Search for the cell housing the specified text and yield its (x, y) center coordinate. 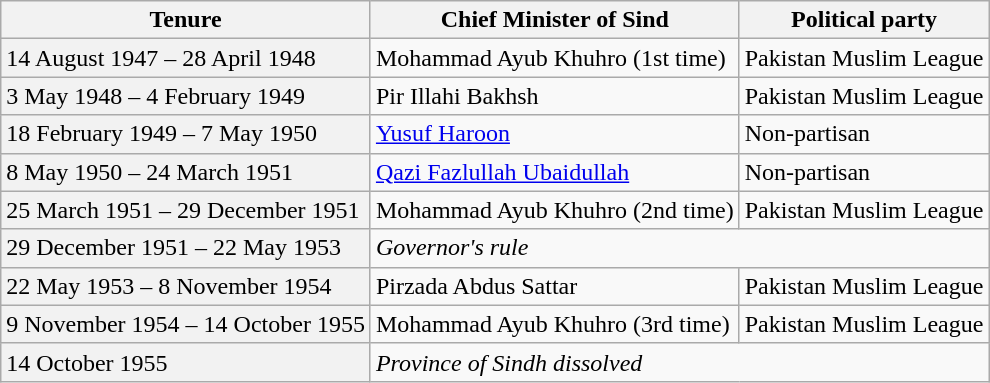
9 November 1954 – 14 October 1955 (186, 324)
3 May 1948 – 4 February 1949 (186, 96)
Tenure (186, 20)
14 October 1955 (186, 362)
Political party (864, 20)
Governor's rule (680, 248)
Chief Minister of Sind (554, 20)
Mohammad Ayub Khuhro (1st time) (554, 58)
Mohammad Ayub Khuhro (3rd time) (554, 324)
8 May 1950 – 24 March 1951 (186, 172)
Qazi Fazlullah Ubaidullah (554, 172)
Yusuf Haroon (554, 134)
22 May 1953 – 8 November 1954 (186, 286)
18 February 1949 – 7 May 1950 (186, 134)
Pir Illahi Bakhsh (554, 96)
Province of Sindh dissolved (680, 362)
29 December 1951 – 22 May 1953 (186, 248)
Pirzada Abdus Sattar (554, 286)
25 March 1951 – 29 December 1951 (186, 210)
Mohammad Ayub Khuhro (2nd time) (554, 210)
14 August 1947 – 28 April 1948 (186, 58)
